Locate the cell with the specified text and output its [x, y] center coordinate. 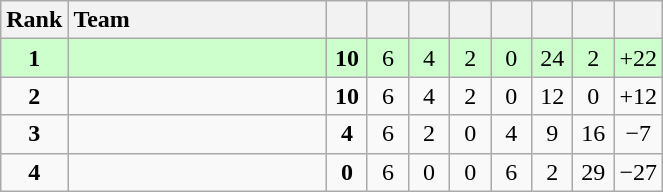
16 [594, 134]
3 [34, 134]
12 [552, 96]
9 [552, 134]
Rank [34, 20]
+12 [638, 96]
1 [34, 58]
24 [552, 58]
Team [198, 20]
+22 [638, 58]
29 [594, 172]
−7 [638, 134]
−27 [638, 172]
